Detect which cell encompasses the target text, then output its [X, Y] center coordinate. 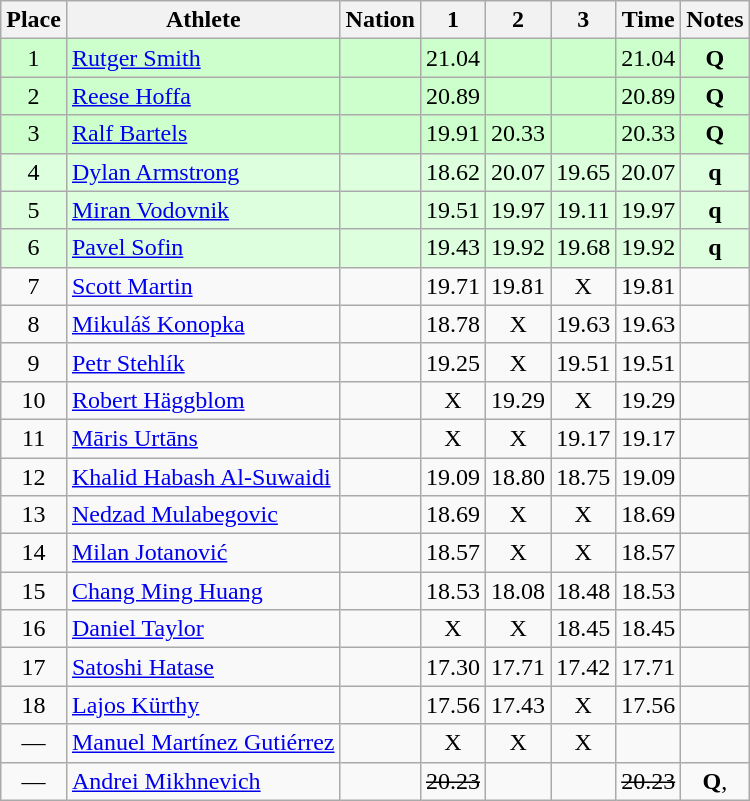
18.80 [518, 477]
Nedzad Mulabegovic [203, 515]
Rutger Smith [203, 58]
Khalid Habash Al-Suwaidi [203, 477]
19.43 [452, 248]
18.48 [584, 591]
19.91 [452, 134]
Dylan Armstrong [203, 172]
17.30 [452, 667]
Reese Hoffa [203, 96]
Athlete [203, 20]
5 [34, 210]
18 [34, 705]
Robert Häggblom [203, 400]
18.08 [518, 591]
8 [34, 324]
12 [34, 477]
15 [34, 591]
18.62 [452, 172]
Nation [380, 20]
7 [34, 286]
Q, [715, 781]
Ralf Bartels [203, 134]
17.43 [518, 705]
Notes [715, 20]
Satoshi Hatase [203, 667]
Place [34, 20]
19.71 [452, 286]
Chang Ming Huang [203, 591]
Manuel Martínez Gutiérrez [203, 743]
Petr Stehlík [203, 362]
Scott Martin [203, 286]
19.11 [584, 210]
14 [34, 553]
18.78 [452, 324]
19.65 [584, 172]
Andrei Mikhnevich [203, 781]
Time [648, 20]
Milan Jotanović [203, 553]
4 [34, 172]
17.42 [584, 667]
18.75 [584, 477]
16 [34, 629]
9 [34, 362]
Lajos Kürthy [203, 705]
11 [34, 438]
Miran Vodovnik [203, 210]
17 [34, 667]
6 [34, 248]
13 [34, 515]
Pavel Sofin [203, 248]
19.25 [452, 362]
Mikuláš Konopka [203, 324]
19.68 [584, 248]
Daniel Taylor [203, 629]
10 [34, 400]
Māris Urtāns [203, 438]
